Output the (x, y) coordinate of the center of the cell containing the given text.  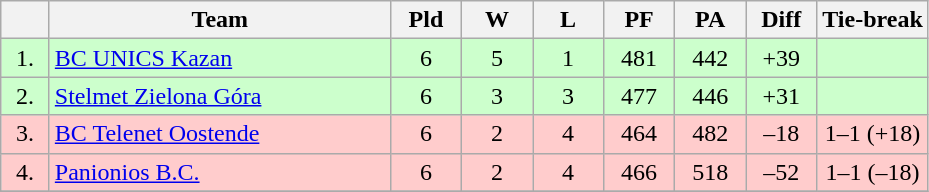
446 (710, 96)
482 (710, 134)
Diff (782, 20)
3. (26, 134)
L (568, 20)
518 (710, 172)
PF (640, 20)
Stelmet Zielona Góra (220, 96)
477 (640, 96)
2. (26, 96)
1–1 (–18) (873, 172)
+39 (782, 58)
PA (710, 20)
Tie-break (873, 20)
BC Telenet Oostende (220, 134)
442 (710, 58)
1. (26, 58)
Pld (426, 20)
481 (640, 58)
W (496, 20)
1–1 (+18) (873, 134)
464 (640, 134)
–18 (782, 134)
BC UNICS Kazan (220, 58)
5 (496, 58)
+31 (782, 96)
Panionios B.C. (220, 172)
4. (26, 172)
466 (640, 172)
1 (568, 58)
–52 (782, 172)
Team (220, 20)
